Capture the cell that displays the provided text and extract its (X, Y) central coordinate. 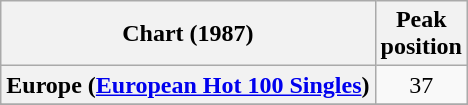
37 (421, 85)
Peakposition (421, 34)
Chart (1987) (188, 34)
Europe (European Hot 100 Singles) (188, 85)
